Search for the cell housing the specified text and yield its (x, y) center coordinate. 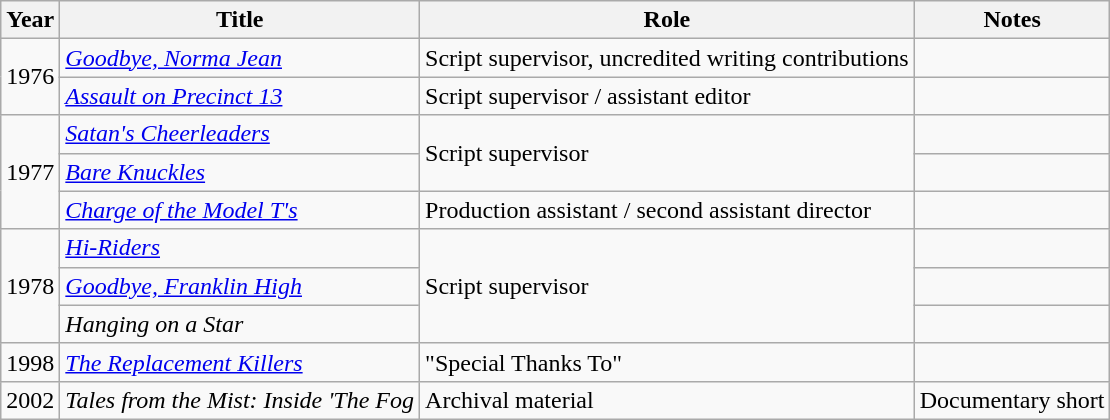
Goodbye, Norma Jean (240, 58)
1977 (30, 172)
Hi-Riders (240, 248)
1998 (30, 362)
Notes (1012, 20)
1976 (30, 77)
Role (668, 20)
Archival material (668, 400)
The Replacement Killers (240, 362)
Goodbye, Franklin High (240, 286)
Documentary short (1012, 400)
2002 (30, 400)
Production assistant / second assistant director (668, 210)
Title (240, 20)
Charge of the Model T's (240, 210)
Bare Knuckles (240, 172)
Tales from the Mist: Inside 'The Fog (240, 400)
Script supervisor / assistant editor (668, 96)
Year (30, 20)
"Special Thanks To" (668, 362)
Satan's Cheerleaders (240, 134)
Hanging on a Star (240, 324)
Assault on Precinct 13 (240, 96)
1978 (30, 286)
Script supervisor, uncredited writing contributions (668, 58)
